Capture the cell that displays the provided text and extract its (X, Y) central coordinate. 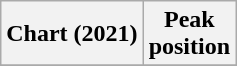
Chart (2021) (72, 34)
Peakposition (189, 34)
